Provide the (X, Y) coordinate of the cell's center where the given text is located.  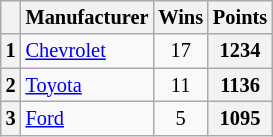
1136 (240, 85)
17 (180, 51)
11 (180, 85)
3 (11, 118)
5 (180, 118)
Ford (88, 118)
Toyota (88, 85)
Chevrolet (88, 51)
1 (11, 51)
2 (11, 85)
Wins (180, 17)
Manufacturer (88, 17)
1095 (240, 118)
Points (240, 17)
1234 (240, 51)
